Determine the [X, Y] coordinate at the center of the cell enclosing the given text.  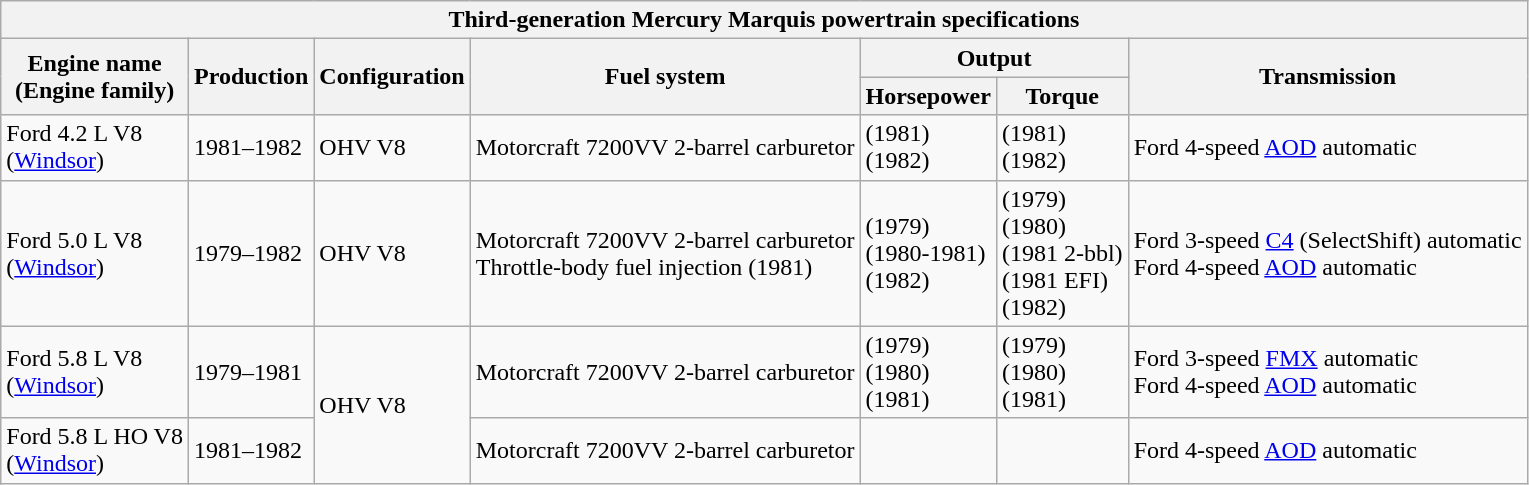
Ford 5.8 L HO V8(Windsor) [95, 450]
(1979) (1980-1981) (1982) [928, 253]
Production [250, 77]
Output [994, 58]
Ford 4.2 L V8(Windsor) [95, 148]
Third-generation Mercury Marquis powertrain specifications [764, 20]
Configuration [392, 77]
(1979) (1980) (1981 2-bbl) (1981 EFI) (1982) [1062, 253]
Motorcraft 7200VV 2-barrel carburetorThrottle-body fuel injection (1981) [665, 253]
1979–1982 [250, 253]
Torque [1062, 96]
Ford 5.8 L V8(Windsor) [95, 372]
Horsepower [928, 96]
Transmission [1328, 77]
Ford 3-speed FMX automaticFord 4-speed AOD automatic [1328, 372]
Engine name(Engine family) [95, 77]
Ford 3-speed C4 (SelectShift) automaticFord 4-speed AOD automatic [1328, 253]
Ford 5.0 L V8(Windsor) [95, 253]
1979–1981 [250, 372]
Fuel system [665, 77]
